Determine the (X, Y) coordinate at the center of the cell enclosing the given text.  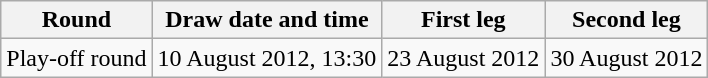
Draw date and time (267, 20)
Round (76, 20)
23 August 2012 (464, 58)
Second leg (626, 20)
10 August 2012, 13:30 (267, 58)
30 August 2012 (626, 58)
First leg (464, 20)
Play-off round (76, 58)
